Detect which cell encompasses the target text, then output its (X, Y) center coordinate. 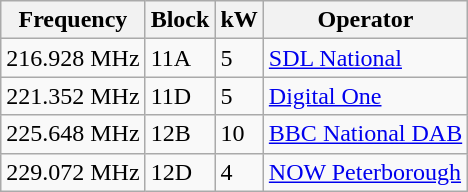
kW (239, 20)
NOW Peterborough (365, 172)
Frequency (73, 20)
229.072 MHz (73, 172)
216.928 MHz (73, 58)
225.648 MHz (73, 134)
BBC National DAB (365, 134)
Operator (365, 20)
4 (239, 172)
11D (180, 96)
Digital One (365, 96)
Block (180, 20)
10 (239, 134)
12D (180, 172)
11A (180, 58)
SDL National (365, 58)
12B (180, 134)
221.352 MHz (73, 96)
